Pinpoint the cell where the given text exists, returning its [x, y] midpoint coordinate. 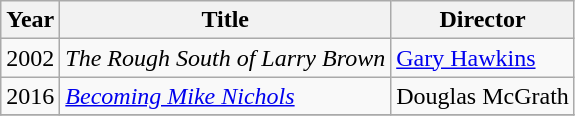
Douglas McGrath [483, 96]
Title [226, 20]
Becoming Mike Nichols [226, 96]
Year [30, 20]
The Rough South of Larry Brown [226, 58]
Director [483, 20]
2016 [30, 96]
2002 [30, 58]
Gary Hawkins [483, 58]
